Find where the given text appears and provide that cell's center as (x, y) coordinate. 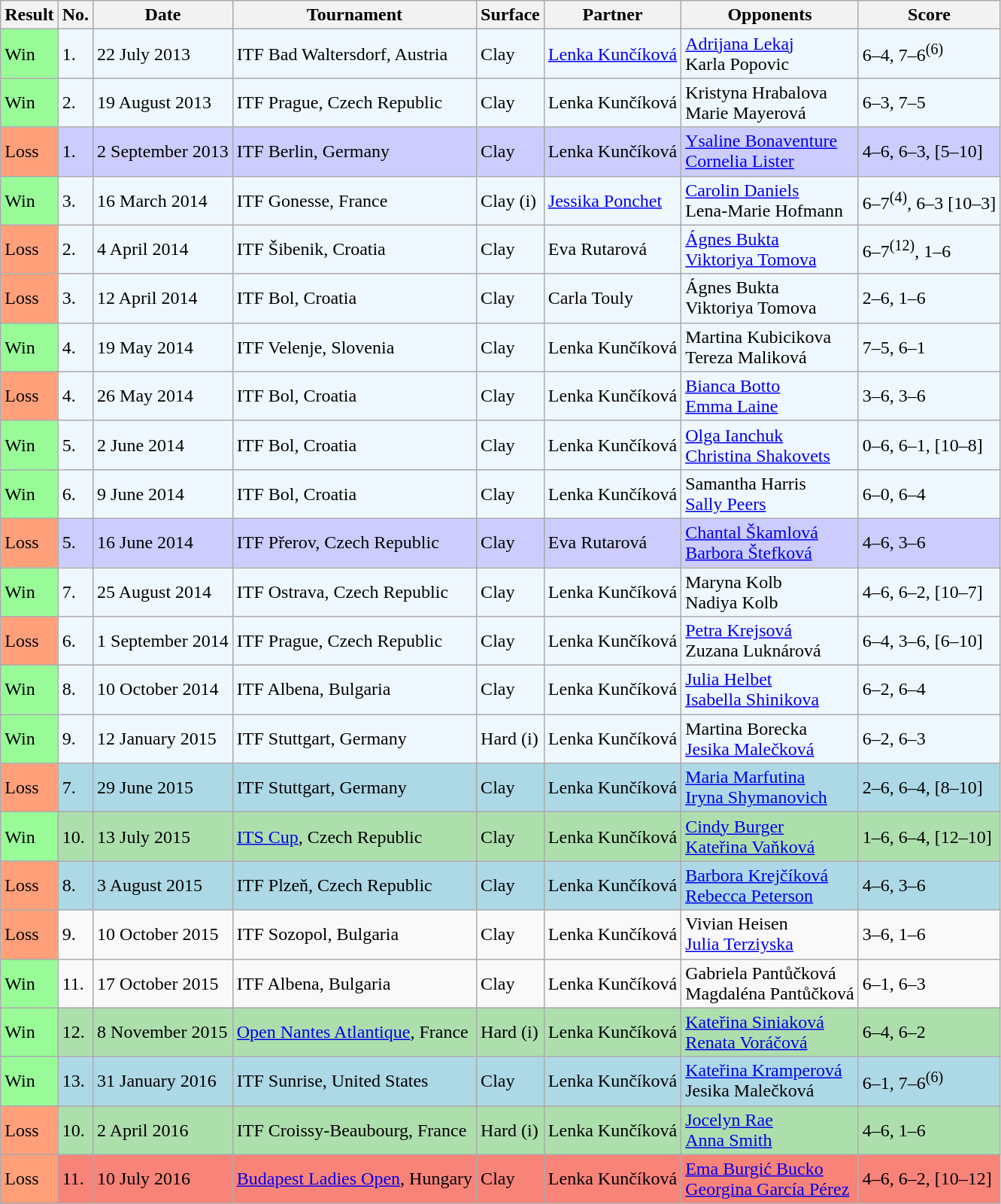
3–6, 1–6 (929, 934)
Martina Borecka Jesika Malečková (770, 738)
1–6, 6–4, [12–10] (929, 836)
ITF Croissy-Beaubourg, France (354, 1130)
6–4, 6–2 (929, 1032)
10 October 2014 (163, 690)
Martina Kubicikova Tereza Maliková (770, 347)
6–1, 7–6(6) (929, 1081)
13. (75, 1081)
6–4, 7–6(6) (929, 54)
9 June 2014 (163, 493)
ITF Sozopol, Bulgaria (354, 934)
Opponents (770, 15)
Maryna Kolb Nadiya Kolb (770, 591)
10 October 2015 (163, 934)
1 September 2014 (163, 641)
Jessika Ponchet (612, 200)
16 March 2014 (163, 200)
3–6, 3–6 (929, 396)
17 October 2015 (163, 984)
25 August 2014 (163, 591)
ITF Gonesse, France (354, 200)
Jocelyn Rae Anna Smith (770, 1130)
2 September 2013 (163, 152)
6–2, 6–3 (929, 738)
12. (75, 1032)
2–6, 6–4, [8–10] (929, 788)
Clay (i) (511, 200)
Ysaline Bonaventure Cornelia Lister (770, 152)
Budapest Ladies Open, Hungary (354, 1179)
6–1, 6–3 (929, 984)
Adrijana Lekaj Karla Popovic (770, 54)
8 November 2015 (163, 1032)
Barbora Krejčíková Rebecca Peterson (770, 886)
0–6, 6–1, [10–8] (929, 445)
4 April 2014 (163, 250)
ITF Šibenik, Croatia (354, 250)
16 June 2014 (163, 543)
2 June 2014 (163, 445)
26 May 2014 (163, 396)
19 August 2013 (163, 102)
Carla Touly (612, 298)
ITF Bad Waltersdorf, Austria (354, 54)
ITS Cup, Czech Republic (354, 836)
Kristyna Hrabalova Marie Mayerová (770, 102)
10 July 2016 (163, 1179)
Ema Burgić Bucko Georgina García Pérez (770, 1179)
Gabriela Pantůčková Magdaléna Pantůčková (770, 984)
Bianca Botto Emma Laine (770, 396)
4–6, 6–2, [10–12] (929, 1179)
Olga Ianchuk Christina Shakovets (770, 445)
No. (75, 15)
4–6, 1–6 (929, 1130)
19 May 2014 (163, 347)
Carolin Daniels Lena-Marie Hofmann (770, 200)
Petra Krejsová Zuzana Luknárová (770, 641)
ITF Ostrava, Czech Republic (354, 591)
Result (29, 15)
Surface (511, 15)
Date (163, 15)
6–3, 7–5 (929, 102)
6–7(4), 6–3 [10–3] (929, 200)
ITF Berlin, Germany (354, 152)
3 August 2015 (163, 886)
2–6, 1–6 (929, 298)
Julia Helbet Isabella Shinikova (770, 690)
Score (929, 15)
Tournament (354, 15)
Maria Marfutina Iryna Shymanovich (770, 788)
Kateřina Kramperová Jesika Malečková (770, 1081)
12 January 2015 (163, 738)
6–0, 6–4 (929, 493)
31 January 2016 (163, 1081)
7–5, 6–1 (929, 347)
29 June 2015 (163, 788)
4–6, 6–3, [5–10] (929, 152)
22 July 2013 (163, 54)
ITF Sunrise, United States (354, 1081)
6–7(12), 1–6 (929, 250)
Chantal Škamlová Barbora Štefková (770, 543)
ITF Velenje, Slovenia (354, 347)
2 April 2016 (163, 1130)
Partner (612, 15)
13 July 2015 (163, 836)
Vivian Heisen Julia Terziyska (770, 934)
Samantha Harris Sally Peers (770, 493)
Kateřina Siniaková Renata Voráčová (770, 1032)
12 April 2014 (163, 298)
Cindy Burger Kateřina Vaňková (770, 836)
6–4, 3–6, [6–10] (929, 641)
6–2, 6–4 (929, 690)
ITF Plzeň, Czech Republic (354, 886)
4–6, 6–2, [10–7] (929, 591)
Open Nantes Atlantique, France (354, 1032)
ITF Přerov, Czech Republic (354, 543)
